From the cell containing the given text, extract its center point as (x, y) coordinate. 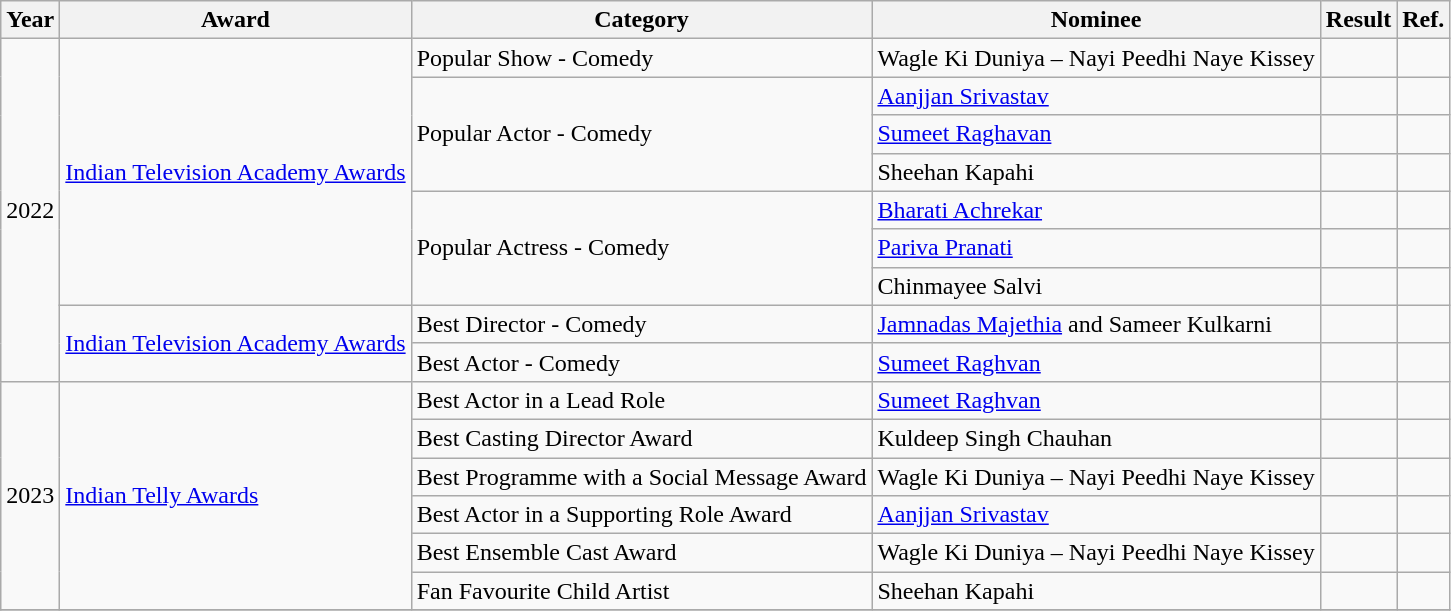
Category (642, 20)
Best Ensemble Cast Award (642, 553)
Popular Actor - Comedy (642, 134)
Award (236, 20)
Best Actor in a Lead Role (642, 400)
2022 (30, 210)
2023 (30, 495)
Indian Telly Awards (236, 495)
Best Casting Director Award (642, 438)
Best Programme with a Social Message Award (642, 477)
Pariva Pranati (1096, 248)
Chinmayee Salvi (1096, 286)
Jamnadas Majethia and Sameer Kulkarni (1096, 324)
Best Actor in a Supporting Role Award (642, 515)
Bharati Achrekar (1096, 210)
Fan Favourite Child Artist (642, 591)
Ref. (1424, 20)
Sumeet Raghavan (1096, 134)
Popular Actress - Comedy (642, 248)
Nominee (1096, 20)
Kuldeep Singh Chauhan (1096, 438)
Year (30, 20)
Best Director - Comedy (642, 324)
Best Actor - Comedy (642, 362)
Result (1358, 20)
Popular Show - Comedy (642, 58)
